Identify which cell holds the provided text, then report its (x, y) central coordinate. 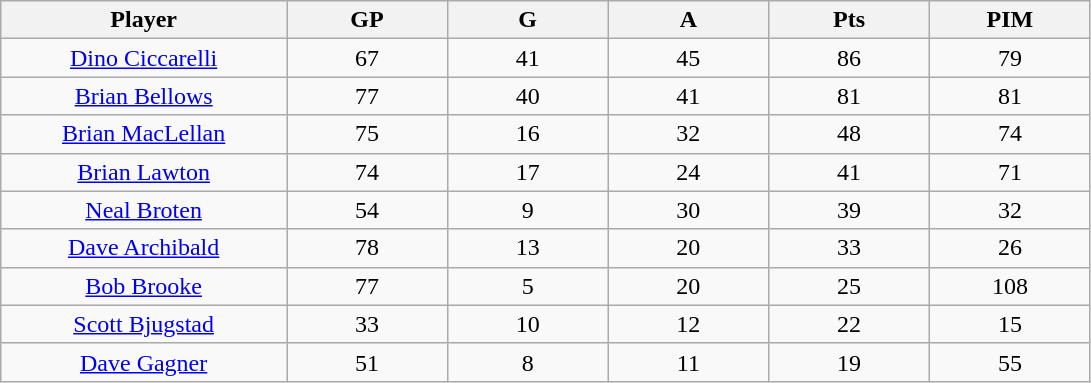
11 (688, 362)
40 (528, 96)
Brian Bellows (144, 96)
Player (144, 20)
48 (850, 134)
22 (850, 324)
Dave Gagner (144, 362)
78 (368, 248)
Scott Bjugstad (144, 324)
71 (1010, 172)
Brian Lawton (144, 172)
8 (528, 362)
39 (850, 210)
79 (1010, 58)
Neal Broten (144, 210)
75 (368, 134)
12 (688, 324)
A (688, 20)
15 (1010, 324)
16 (528, 134)
25 (850, 286)
26 (1010, 248)
5 (528, 286)
67 (368, 58)
51 (368, 362)
86 (850, 58)
Dave Archibald (144, 248)
19 (850, 362)
17 (528, 172)
GP (368, 20)
30 (688, 210)
Brian MacLellan (144, 134)
54 (368, 210)
45 (688, 58)
13 (528, 248)
G (528, 20)
PIM (1010, 20)
Bob Brooke (144, 286)
9 (528, 210)
55 (1010, 362)
Pts (850, 20)
108 (1010, 286)
Dino Ciccarelli (144, 58)
24 (688, 172)
10 (528, 324)
